Find where the given text appears and provide that cell's center as (X, Y) coordinate. 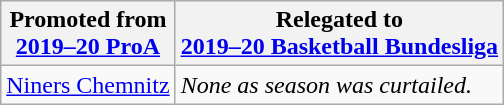
Niners Chemnitz (88, 85)
None as season was curtailed. (339, 85)
Relegated to2019–20 Basketball Bundesliga (339, 34)
Promoted from2019–20 ProA (88, 34)
